Return the (x, y) coordinate for the center point of the cell that contains the specified text.  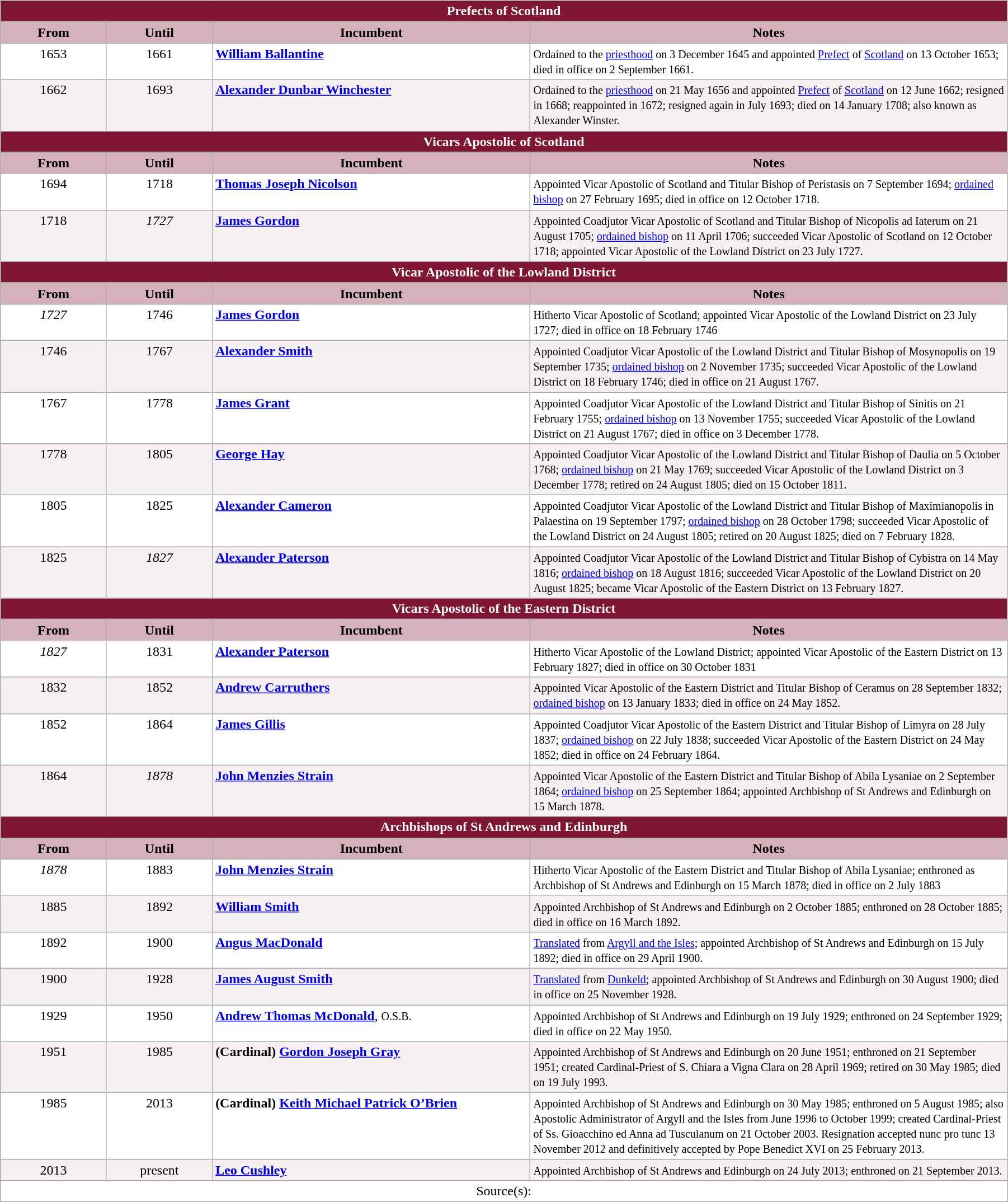
James August Smith (371, 986)
Hitherto Vicar Apostolic of Scotland; appointed Vicar Apostolic of the Lowland District on 23 July 1727; died in office on 18 February 1746 (769, 322)
Alexander Cameron (371, 521)
Source(s): (504, 1191)
Andrew Thomas McDonald, O.S.B. (371, 1023)
Appointed Archbishop of St Andrews and Edinburgh on 24 July 2013; enthroned on 21 September 2013. (769, 1170)
Alexander Smith (371, 366)
Vicars Apostolic of Scotland (504, 142)
1929 (54, 1023)
Appointed Archbishop of St Andrews and Edinburgh on 19 July 1929; enthroned on 24 September 1929; died in office on 22 May 1950. (769, 1023)
1693 (159, 105)
present (159, 1170)
Translated from Dunkeld; appointed Archbishop of St Andrews and Edinburgh on 30 August 1900; died in office on 25 November 1928. (769, 986)
1951 (54, 1067)
1832 (54, 695)
Appointed Archbishop of St Andrews and Edinburgh on 2 October 1885; enthroned on 28 October 1885; died in office on 16 March 1892. (769, 913)
William Ballantine (371, 62)
1694 (54, 191)
James Gillis (371, 739)
1653 (54, 62)
Prefects of Scotland (504, 11)
Thomas Joseph Nicolson (371, 191)
(Cardinal) Keith Michael Patrick O’Brien (371, 1126)
Leo Cushley (371, 1170)
1885 (54, 913)
1883 (159, 877)
William Smith (371, 913)
James Grant (371, 417)
1831 (159, 659)
George Hay (371, 469)
1662 (54, 105)
1661 (159, 62)
1950 (159, 1023)
Angus MacDonald (371, 950)
Andrew Carruthers (371, 695)
Vicars Apostolic of the Eastern District (504, 609)
1928 (159, 986)
Archbishops of St Andrews and Edinburgh (504, 827)
Translated from Argyll and the Isles; appointed Archbishop of St Andrews and Edinburgh on 15 July 1892; died in office on 29 April 1900. (769, 950)
(Cardinal) Gordon Joseph Gray (371, 1067)
Ordained to the priesthood on 3 December 1645 and appointed Prefect of Scotland on 13 October 1653; died in office on 2 September 1661. (769, 62)
Vicar Apostolic of the Lowland District (504, 272)
Alexander Dunbar Winchester (371, 105)
